Output the [x, y] coordinate of the center of the cell containing the given text.  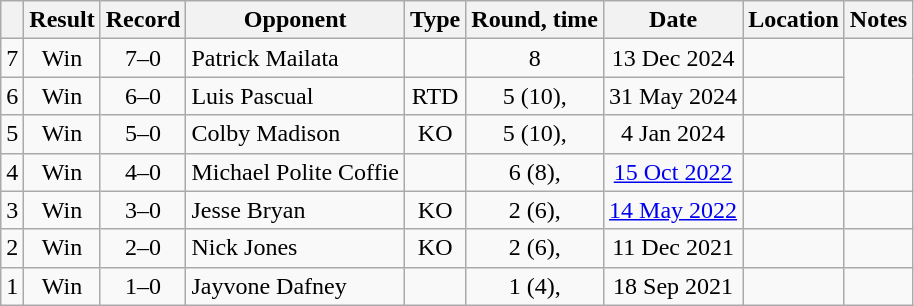
31 May 2024 [674, 96]
2–0 [143, 248]
11 Dec 2021 [674, 248]
RTD [436, 96]
Round, time [535, 20]
14 May 2022 [674, 210]
15 Oct 2022 [674, 172]
4 Jan 2024 [674, 134]
4–0 [143, 172]
1 (4), [535, 286]
6 (8), [535, 172]
6 [12, 96]
Record [143, 20]
5 [12, 134]
Colby Madison [296, 134]
Date [674, 20]
1–0 [143, 286]
2 [12, 248]
3–0 [143, 210]
Location [794, 20]
Notes [878, 20]
Jayvone Dafney [296, 286]
Result [62, 20]
Michael Polite Coffie [296, 172]
Luis Pascual [296, 96]
7 [12, 58]
4 [12, 172]
Nick Jones [296, 248]
1 [12, 286]
6–0 [143, 96]
8 [535, 58]
3 [12, 210]
Jesse Bryan [296, 210]
5–0 [143, 134]
13 Dec 2024 [674, 58]
Opponent [296, 20]
18 Sep 2021 [674, 286]
7–0 [143, 58]
Type [436, 20]
Patrick Mailata [296, 58]
